Scan for the cell matching the given text and deliver its [X, Y] coordinate at center. 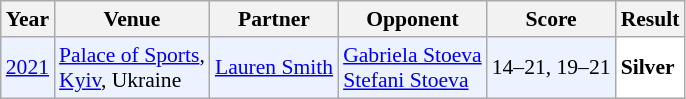
Palace of Sports,Kyiv, Ukraine [132, 68]
Year [28, 19]
Opponent [412, 19]
14–21, 19–21 [552, 68]
Partner [274, 19]
Score [552, 19]
Lauren Smith [274, 68]
2021 [28, 68]
Venue [132, 19]
Result [650, 19]
Gabriela Stoeva Stefani Stoeva [412, 68]
Silver [650, 68]
